Identify which cell holds the provided text, then report its [x, y] central coordinate. 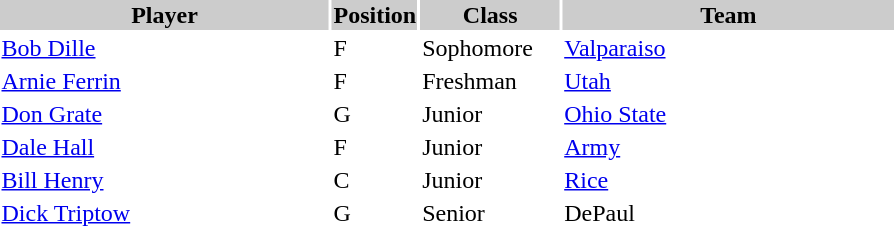
Rice [728, 180]
Arnie Ferrin [164, 81]
Ohio State [728, 114]
Dale Hall [164, 147]
Bill Henry [164, 180]
Team [728, 15]
Don Grate [164, 114]
C [375, 180]
Bob Dille [164, 48]
Freshman [490, 81]
Utah [728, 81]
G [375, 114]
Army [728, 147]
Player [164, 15]
Position [375, 15]
Sophomore [490, 48]
Class [490, 15]
Valparaiso [728, 48]
